Identify which cell holds the provided text, then report its (X, Y) central coordinate. 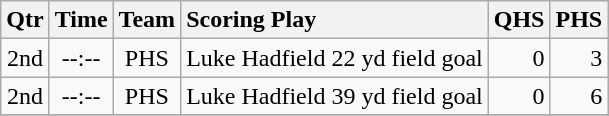
Luke Hadfield 22 yd field goal (335, 58)
QHS (519, 20)
Scoring Play (335, 20)
Team (147, 20)
Luke Hadfield 39 yd field goal (335, 96)
Time (81, 20)
3 (579, 58)
Qtr (25, 20)
6 (579, 96)
